Search for the cell housing the specified text and yield its [X, Y] center coordinate. 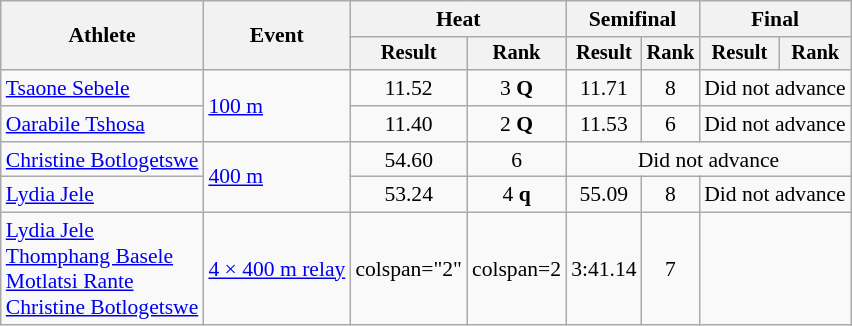
Christine Botlogetswe [102, 160]
3 Q [516, 88]
colspan="2" [408, 269]
Final [775, 19]
55.09 [604, 195]
Tsaone Sebele [102, 88]
54.60 [408, 160]
Oarabile Tshosa [102, 124]
4 × 400 m relay [276, 269]
11.40 [408, 124]
Event [276, 36]
7 [671, 269]
Athlete [102, 36]
Lydia JeleThomphang BaseleMotlatsi RanteChristine Botlogetswe [102, 269]
11.52 [408, 88]
400 m [276, 178]
colspan=2 [516, 269]
11.53 [604, 124]
53.24 [408, 195]
Lydia Jele [102, 195]
4 q [516, 195]
2 Q [516, 124]
11.71 [604, 88]
3:41.14 [604, 269]
Heat [458, 19]
Semifinal [632, 19]
100 m [276, 106]
